Output the (x, y) coordinate of the center of the cell containing the given text.  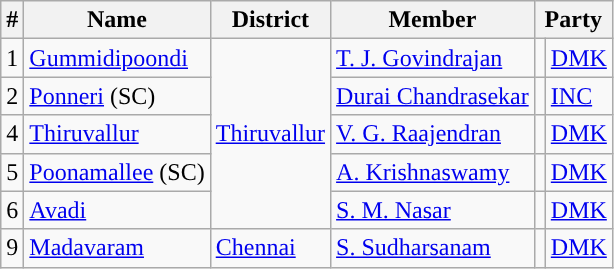
# (12, 20)
V. G. Raajendran (433, 134)
A. Krishnaswamy (433, 172)
Avadi (117, 210)
9 (12, 248)
Member (433, 20)
Name (117, 20)
6 (12, 210)
District (270, 20)
Madavaram (117, 248)
2 (12, 96)
5 (12, 172)
S. M. Nasar (433, 210)
Party (573, 20)
Poonamallee (SC) (117, 172)
Chennai (270, 248)
1 (12, 58)
Gummidipoondi (117, 58)
Ponneri (SC) (117, 96)
S. Sudharsanam (433, 248)
INC (578, 96)
T. J. Govindrajan (433, 58)
Durai Chandrasekar (433, 96)
4 (12, 134)
